Identify which cell holds the provided text, then report its (x, y) central coordinate. 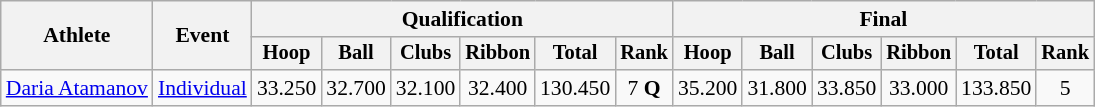
Athlete (77, 36)
33.250 (286, 88)
33.000 (918, 88)
Individual (202, 88)
Event (202, 36)
35.200 (708, 88)
Daria Atamanov (77, 88)
32.700 (356, 88)
32.400 (498, 88)
33.850 (846, 88)
130.450 (575, 88)
5 (1065, 88)
32.100 (426, 88)
133.850 (996, 88)
Qualification (462, 19)
31.800 (776, 88)
7 Q (644, 88)
Final (884, 19)
